Return the (X, Y) coordinate for the center point of the cell that contains the specified text.  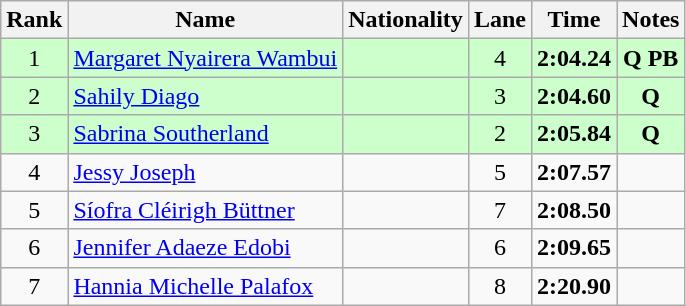
2:09.65 (574, 248)
Q PB (651, 58)
2:04.24 (574, 58)
Nationality (406, 20)
2:05.84 (574, 134)
Sahily Diago (206, 96)
Time (574, 20)
Margaret Nyairera Wambui (206, 58)
Jessy Joseph (206, 172)
1 (34, 58)
2:20.90 (574, 286)
Name (206, 20)
2:07.57 (574, 172)
Síofra Cléirigh Büttner (206, 210)
2:04.60 (574, 96)
Hannia Michelle Palafox (206, 286)
Sabrina Southerland (206, 134)
Lane (500, 20)
2:08.50 (574, 210)
8 (500, 286)
Rank (34, 20)
Jennifer Adaeze Edobi (206, 248)
Notes (651, 20)
